Find where the given text appears and provide that cell's center as [X, Y] coordinate. 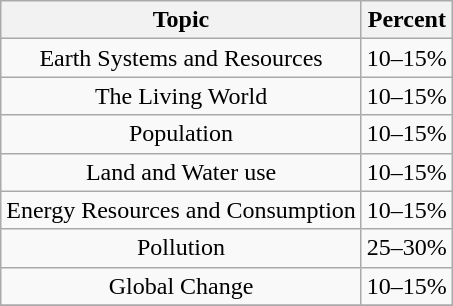
Population [182, 134]
Energy Resources and Consumption [182, 210]
25–30% [406, 248]
Global Change [182, 286]
Percent [406, 20]
Pollution [182, 248]
Earth Systems and Resources [182, 58]
Topic [182, 20]
Land and Water use [182, 172]
The Living World [182, 96]
